Scan for the cell matching the given text and deliver its [X, Y] coordinate at center. 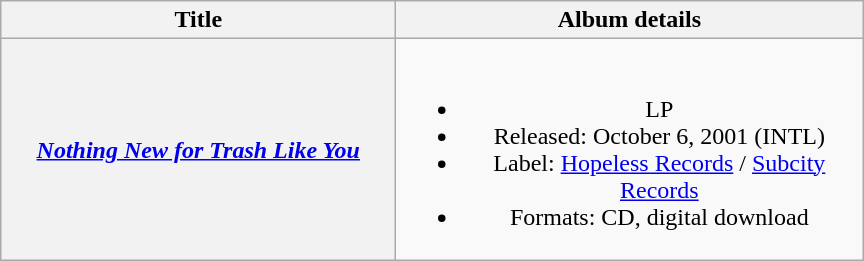
Title [198, 20]
LPReleased: October 6, 2001 (INTL)Label: Hopeless Records / Subcity RecordsFormats: CD, digital download [630, 150]
Album details [630, 20]
Nothing New for Trash Like You [198, 150]
